From the cell containing the given text, extract its center point as (x, y) coordinate. 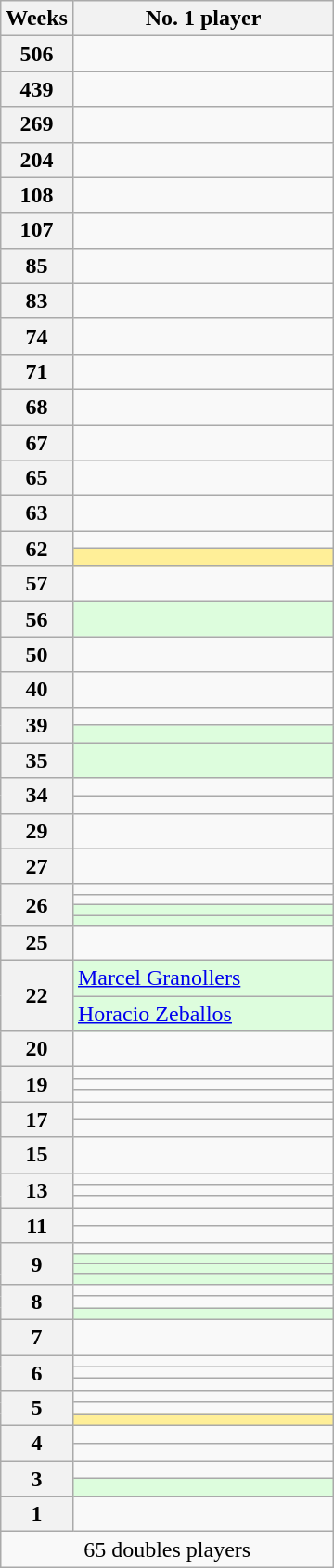
62 (37, 549)
20 (37, 1049)
15 (37, 1155)
11 (37, 1225)
6 (37, 1373)
71 (37, 371)
56 (37, 619)
Horacio Zeballos (202, 1014)
19 (37, 1084)
34 (37, 796)
85 (37, 266)
63 (37, 513)
27 (37, 866)
9 (37, 1263)
13 (37, 1190)
7 (37, 1337)
57 (37, 584)
83 (37, 301)
3 (37, 1479)
68 (37, 407)
439 (37, 89)
108 (37, 195)
26 (37, 904)
204 (37, 160)
17 (37, 1120)
4 (37, 1444)
1 (37, 1514)
67 (37, 443)
269 (37, 124)
107 (37, 230)
Weeks (37, 19)
50 (37, 654)
No. 1 player (202, 19)
506 (37, 54)
65 (37, 478)
Marcel Granollers (202, 978)
8 (37, 1302)
5 (37, 1408)
65 doubles players (167, 1549)
35 (37, 760)
22 (37, 996)
74 (37, 336)
39 (37, 725)
29 (37, 831)
40 (37, 690)
25 (37, 943)
